Identify which cell holds the provided text, then report its (X, Y) central coordinate. 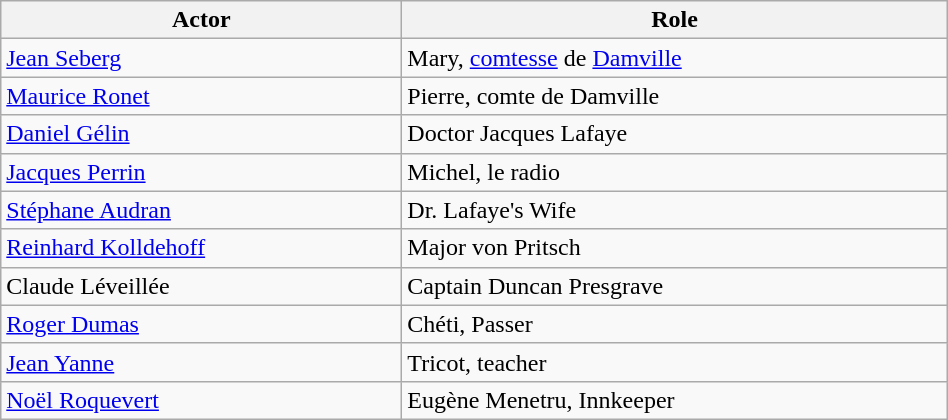
Michel, le radio (674, 172)
Actor (202, 20)
Jacques Perrin (202, 172)
Pierre, comte de Damville (674, 96)
Reinhard Kolldehoff (202, 248)
Claude Léveillée (202, 286)
Eugène Menetru, Innkeeper (674, 400)
Maurice Ronet (202, 96)
Jean Seberg (202, 58)
Roger Dumas (202, 324)
Chéti, Passer (674, 324)
Tricot, teacher (674, 362)
Daniel Gélin (202, 134)
Stéphane Audran (202, 210)
Noël Roquevert (202, 400)
Mary, comtesse de Damville (674, 58)
Dr. Lafaye's Wife (674, 210)
Doctor Jacques Lafaye (674, 134)
Role (674, 20)
Major von Pritsch (674, 248)
Jean Yanne (202, 362)
Captain Duncan Presgrave (674, 286)
